Extract the [X, Y] coordinate from the center of the cell holding the provided text.  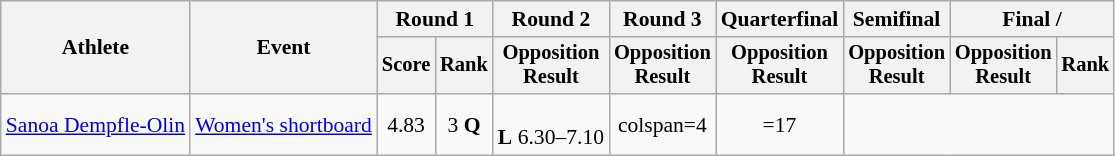
Sanoa Dempfle-Olin [96, 124]
Quarterfinal [780, 19]
Event [284, 48]
colspan=4 [662, 124]
Round 3 [662, 19]
Semifinal [896, 19]
Round 2 [551, 19]
Final / [1032, 19]
Athlete [96, 48]
=17 [780, 124]
L 6.30–7.10 [551, 124]
3 Q [464, 124]
4.83 [406, 124]
Women's shortboard [284, 124]
Round 1 [435, 19]
Score [406, 66]
